Determine the (X, Y) coordinate at the center of the cell enclosing the given text.  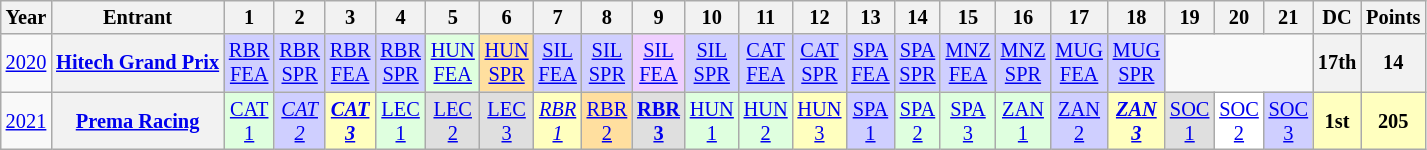
4 (400, 17)
6 (507, 17)
Hitech Grand Prix (138, 63)
RBR2 (607, 121)
HUN3 (820, 121)
CATSPR (820, 63)
Points (1393, 17)
MNZFEA (968, 63)
18 (1136, 17)
2021 (26, 121)
SPAFEA (870, 63)
9 (658, 17)
SPASPR (918, 63)
8 (607, 17)
ZAN2 (1078, 121)
ZAN1 (1022, 121)
20 (1238, 17)
MNZSPR (1022, 63)
SOC2 (1238, 121)
SPA2 (918, 121)
CAT1 (249, 121)
Prema Racing (138, 121)
15 (968, 17)
205 (1393, 121)
Year (26, 17)
1st (1337, 121)
19 (1190, 17)
CATFEA (766, 63)
Entrant (138, 17)
MUGFEA (1078, 63)
SOC3 (1288, 121)
SPA3 (968, 121)
HUNFEA (453, 63)
21 (1288, 17)
LEC1 (400, 121)
10 (712, 17)
5 (453, 17)
CAT3 (350, 121)
LEC3 (507, 121)
16 (1022, 17)
11 (766, 17)
2020 (26, 63)
7 (557, 17)
SPA1 (870, 121)
LEC2 (453, 121)
HUN2 (766, 121)
SOC1 (1190, 121)
CAT2 (299, 121)
12 (820, 17)
DC (1337, 17)
13 (870, 17)
3 (350, 17)
MUGSPR (1136, 63)
2 (299, 17)
RBR3 (658, 121)
HUNSPR (507, 63)
17th (1337, 63)
RBR1 (557, 121)
HUN1 (712, 121)
ZAN3 (1136, 121)
17 (1078, 17)
1 (249, 17)
